Return the [x, y] coordinate for the center point of the cell that contains the specified text.  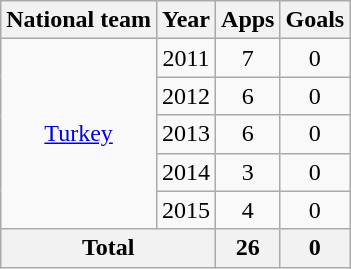
2015 [186, 210]
Total [108, 248]
2014 [186, 172]
Goals [315, 20]
2012 [186, 96]
3 [248, 172]
Year [186, 20]
2013 [186, 134]
Apps [248, 20]
4 [248, 210]
26 [248, 248]
2011 [186, 58]
7 [248, 58]
Turkey [79, 134]
National team [79, 20]
